From the cell containing the given text, extract its center point as [X, Y] coordinate. 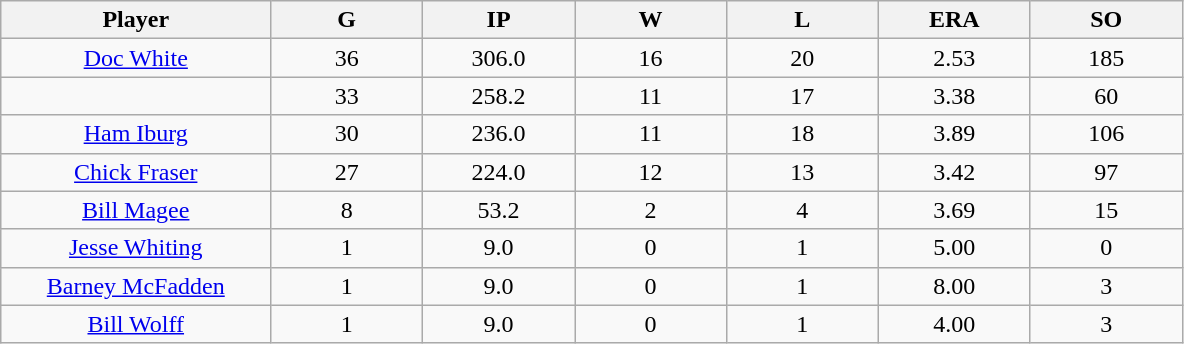
Barney McFadden [136, 286]
Ham Iburg [136, 134]
15 [1106, 210]
IP [499, 20]
20 [802, 58]
2.53 [954, 58]
8.00 [954, 286]
18 [802, 134]
60 [1106, 96]
3.89 [954, 134]
3.38 [954, 96]
306.0 [499, 58]
8 [347, 210]
SO [1106, 20]
236.0 [499, 134]
Doc White [136, 58]
4 [802, 210]
30 [347, 134]
5.00 [954, 248]
12 [651, 172]
Chick Fraser [136, 172]
106 [1106, 134]
Player [136, 20]
3.69 [954, 210]
97 [1106, 172]
36 [347, 58]
ERA [954, 20]
Bill Wolff [136, 324]
53.2 [499, 210]
L [802, 20]
W [651, 20]
16 [651, 58]
33 [347, 96]
13 [802, 172]
2 [651, 210]
258.2 [499, 96]
27 [347, 172]
17 [802, 96]
Bill Magee [136, 210]
185 [1106, 58]
Jesse Whiting [136, 248]
3.42 [954, 172]
G [347, 20]
224.0 [499, 172]
4.00 [954, 324]
